From the cell containing the given text, extract its center point as [x, y] coordinate. 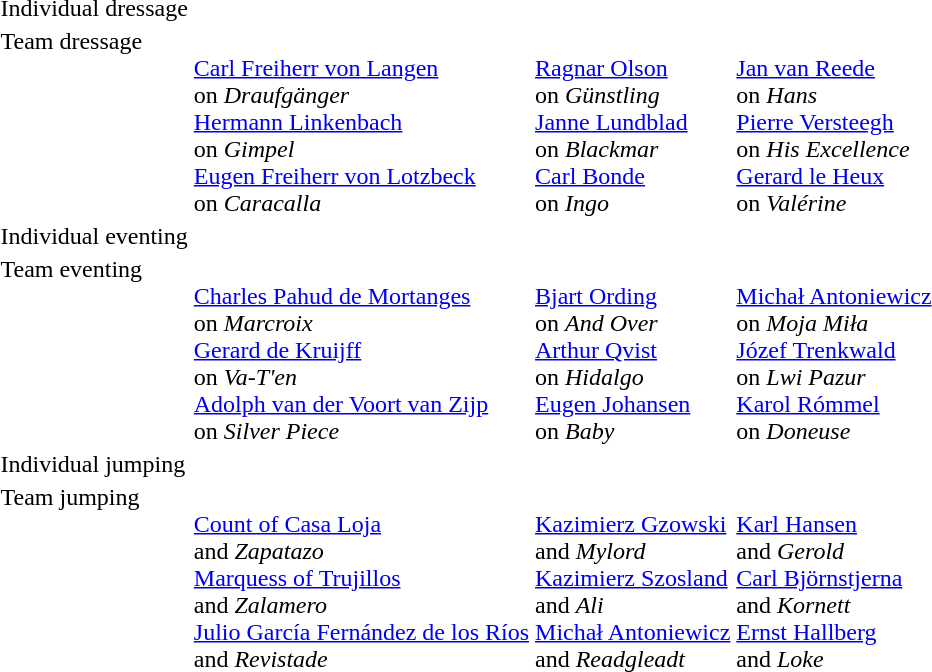
Carl Freiherr von Langen on Draufgänger Hermann Linkenbach on Gimpel Eugen Freiherr von Lotzbeck on Caracalla [361, 122]
Bjart Ording on And Over Arthur Qvist on Hidalgo Eugen Johansen on Baby [633, 350]
Ragnar Olson on Günstling Janne Lundblad on Blackmar Carl Bonde on Ingo [633, 122]
Charles Pahud de Mortanges on Marcroix Gerard de Kruijff on Va-T'en Adolph van der Voort van Zijp on Silver Piece [361, 350]
